Output the [X, Y] coordinate of the center of the cell containing the given text.  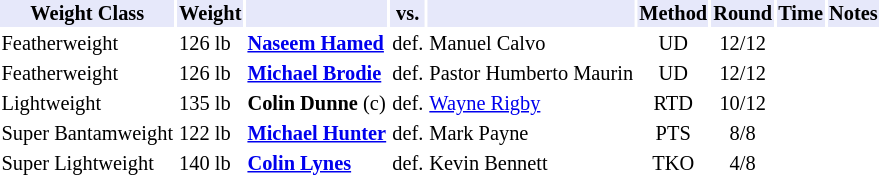
vs. [408, 14]
8/8 [743, 134]
Naseem Hamed [317, 44]
PTS [674, 134]
Weight Class [88, 14]
Mark Payne [532, 134]
Round [743, 14]
Method [674, 14]
Weight [210, 14]
RTD [674, 104]
Manuel Calvo [532, 44]
Colin Dunne (c) [317, 104]
122 lb [210, 134]
Wayne Rigby [532, 104]
Lightweight [88, 104]
135 lb [210, 104]
Super Bantamweight [88, 134]
10/12 [743, 104]
Pastor Humberto Maurin [532, 74]
Michael Brodie [317, 74]
Michael Hunter [317, 134]
Time [801, 14]
